Determine the (x, y) coordinate at the center of the cell enclosing the given text.  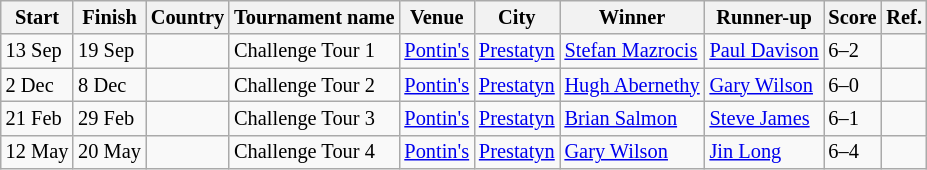
Hugh Abernethy (632, 85)
Stefan Mazrocis (632, 51)
Jin Long (764, 152)
Tournament name (314, 17)
6–0 (853, 85)
Challenge Tour 1 (314, 51)
29 Feb (110, 118)
6–1 (853, 118)
20 May (110, 152)
13 Sep (38, 51)
8 Dec (110, 85)
6–2 (853, 51)
Country (188, 17)
Paul Davison (764, 51)
Start (38, 17)
2 Dec (38, 85)
Finish (110, 17)
Challenge Tour 2 (314, 85)
Ref. (904, 17)
21 Feb (38, 118)
Brian Salmon (632, 118)
Venue (436, 17)
12 May (38, 152)
Winner (632, 17)
City (517, 17)
Challenge Tour 4 (314, 152)
Runner-up (764, 17)
Score (853, 17)
Steve James (764, 118)
6–4 (853, 152)
Challenge Tour 3 (314, 118)
19 Sep (110, 51)
